Extract the [X, Y] coordinate from the center of the cell holding the provided text.  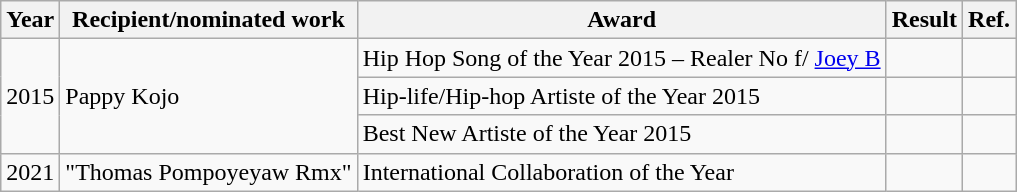
Result [924, 20]
Recipient/nominated work [208, 20]
Pappy Kojo [208, 96]
"Thomas Pompoyeyaw Rmx" [208, 172]
Year [30, 20]
2021 [30, 172]
Hip-life/Hip-hop Artiste of the Year 2015 [622, 96]
Ref. [990, 20]
2015 [30, 96]
International Collaboration of the Year [622, 172]
Hip Hop Song of the Year 2015 – Realer No f/ Joey B [622, 58]
Best New Artiste of the Year 2015 [622, 134]
Award [622, 20]
